Extract the (x, y) coordinate from the center of the cell holding the provided text.  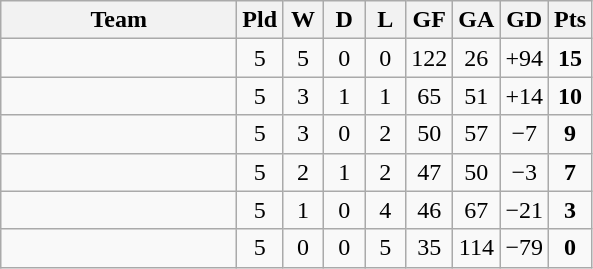
Pld (260, 20)
−21 (524, 210)
7 (570, 172)
4 (386, 210)
GA (476, 20)
L (386, 20)
Pts (570, 20)
W (304, 20)
47 (430, 172)
114 (476, 248)
51 (476, 96)
46 (430, 210)
10 (570, 96)
65 (430, 96)
9 (570, 134)
GD (524, 20)
122 (430, 58)
35 (430, 248)
D (344, 20)
Team (119, 20)
−3 (524, 172)
−7 (524, 134)
−79 (524, 248)
57 (476, 134)
26 (476, 58)
+94 (524, 58)
GF (430, 20)
15 (570, 58)
67 (476, 210)
+14 (524, 96)
